For the text-containing cell, return its midpoint in [X, Y] coordinate format. 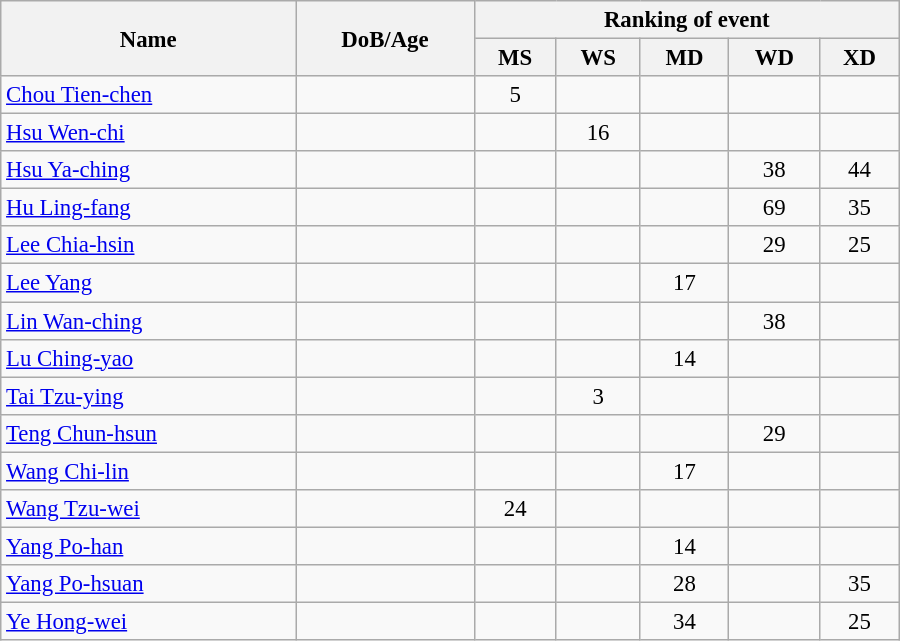
Teng Chun-hsun [148, 433]
Ranking of event [686, 20]
44 [860, 170]
XD [860, 58]
Lu Ching-yao [148, 358]
DoB/Age [386, 38]
69 [774, 208]
Hsu Ya-ching [148, 170]
34 [684, 621]
Hsu Wen-chi [148, 133]
Lin Wan-ching [148, 321]
Hu Ling-fang [148, 208]
MD [684, 58]
16 [598, 133]
Chou Tien-chen [148, 95]
WS [598, 58]
Lee Chia-hsin [148, 245]
WD [774, 58]
3 [598, 396]
Name [148, 38]
Wang Tzu-wei [148, 509]
Yang Po-hsuan [148, 584]
Ye Hong-wei [148, 621]
Tai Tzu-ying [148, 396]
Lee Yang [148, 283]
5 [515, 95]
MS [515, 58]
Wang Chi-lin [148, 471]
28 [684, 584]
Yang Po-han [148, 546]
24 [515, 509]
